Search for the cell housing the specified text and yield its [x, y] center coordinate. 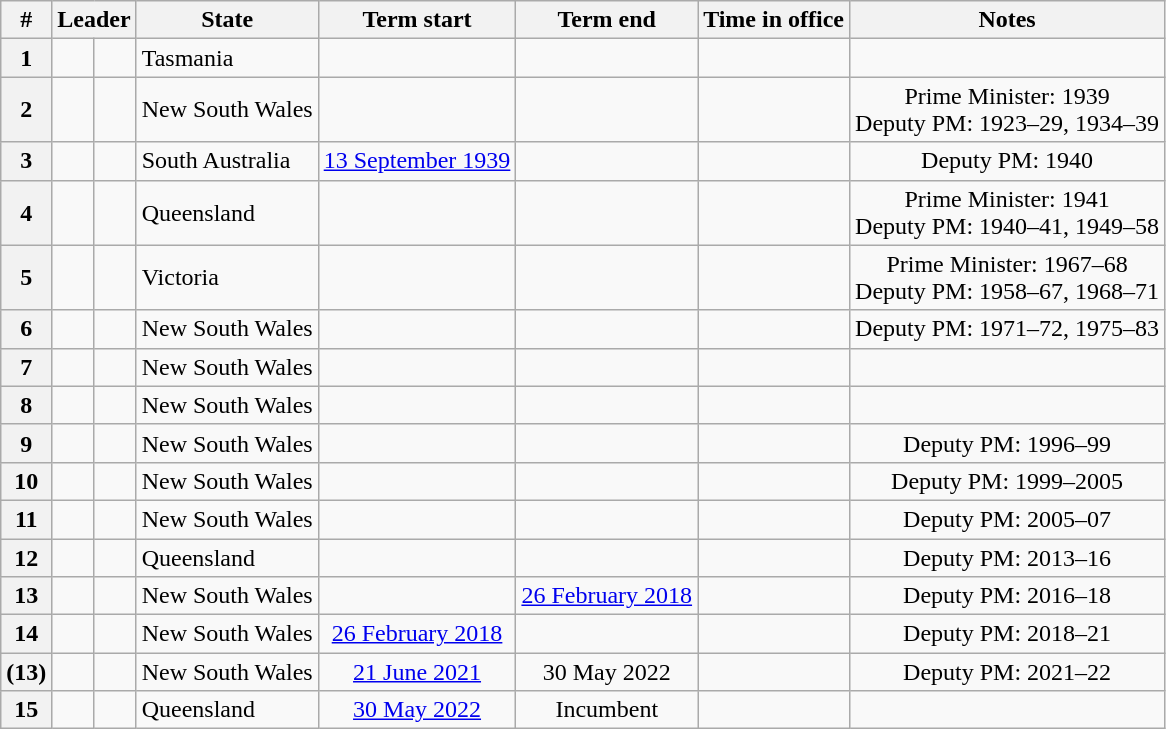
Prime Minister: 1939Deputy PM: 1923–29, 1934–39 [1008, 110]
Deputy PM: 2005–07 [1008, 519]
Deputy PM: 1971–72, 1975–83 [1008, 329]
2 [26, 110]
Term start [417, 20]
Deputy PM: 1940 [1008, 161]
1 [26, 58]
10 [26, 481]
Incumbent [607, 710]
15 [26, 710]
4 [26, 212]
Victoria [227, 278]
3 [26, 161]
11 [26, 519]
Prime Minister: 1967–68Deputy PM: 1958–67, 1968–71 [1008, 278]
Deputy PM: 2016–18 [1008, 596]
Leader [94, 20]
9 [26, 443]
21 June 2021 [417, 672]
Deputy PM: 2021–22 [1008, 672]
8 [26, 405]
Notes [1008, 20]
Time in office [774, 20]
13 [26, 596]
South Australia [227, 161]
Tasmania [227, 58]
(13) [26, 672]
13 September 1939 [417, 161]
12 [26, 557]
Prime Minister: 1941Deputy PM: 1940–41, 1949–58 [1008, 212]
State [227, 20]
Term end [607, 20]
Deputy PM: 1999–2005 [1008, 481]
Deputy PM: 2013–16 [1008, 557]
7 [26, 367]
14 [26, 634]
6 [26, 329]
Deputy PM: 2018–21 [1008, 634]
Deputy PM: 1996–99 [1008, 443]
5 [26, 278]
# [26, 20]
